Output the [X, Y] coordinate of the center of the cell containing the given text.  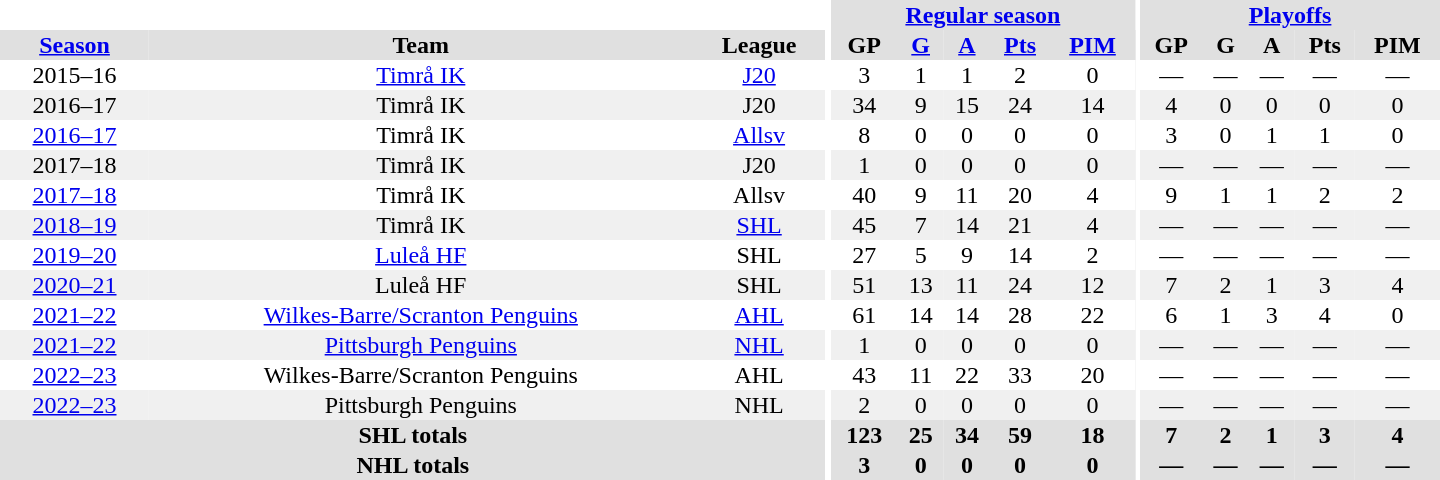
18 [1092, 435]
2019–20 [74, 255]
6 [1171, 315]
Season [74, 45]
43 [864, 375]
2015–16 [74, 75]
21 [1020, 225]
NHL totals [413, 465]
League [760, 45]
123 [864, 435]
27 [864, 255]
40 [864, 195]
8 [864, 135]
12 [1092, 285]
2018–19 [74, 225]
45 [864, 225]
59 [1020, 435]
15 [967, 105]
2020–21 [74, 285]
Team [421, 45]
33 [1020, 375]
5 [921, 255]
51 [864, 285]
28 [1020, 315]
25 [921, 435]
SHL totals [413, 435]
Playoffs [1290, 15]
61 [864, 315]
Regular season [983, 15]
13 [921, 285]
